Find where the given text appears and provide that cell's center as [x, y] coordinate. 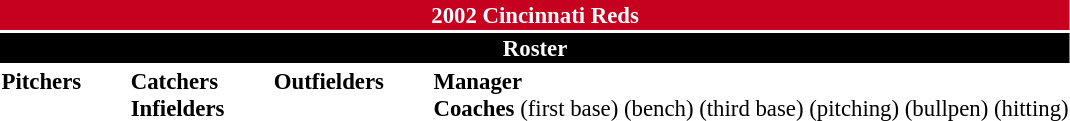
Roster [535, 48]
2002 Cincinnati Reds [535, 15]
